From the cell containing the given text, extract its center point as [x, y] coordinate. 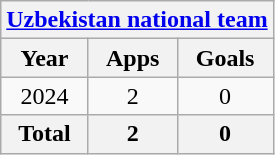
Uzbekistan national team [137, 20]
Apps [132, 58]
Goals [225, 58]
Total [45, 134]
2024 [45, 96]
Year [45, 58]
